From the cell containing the given text, extract its center point as (X, Y) coordinate. 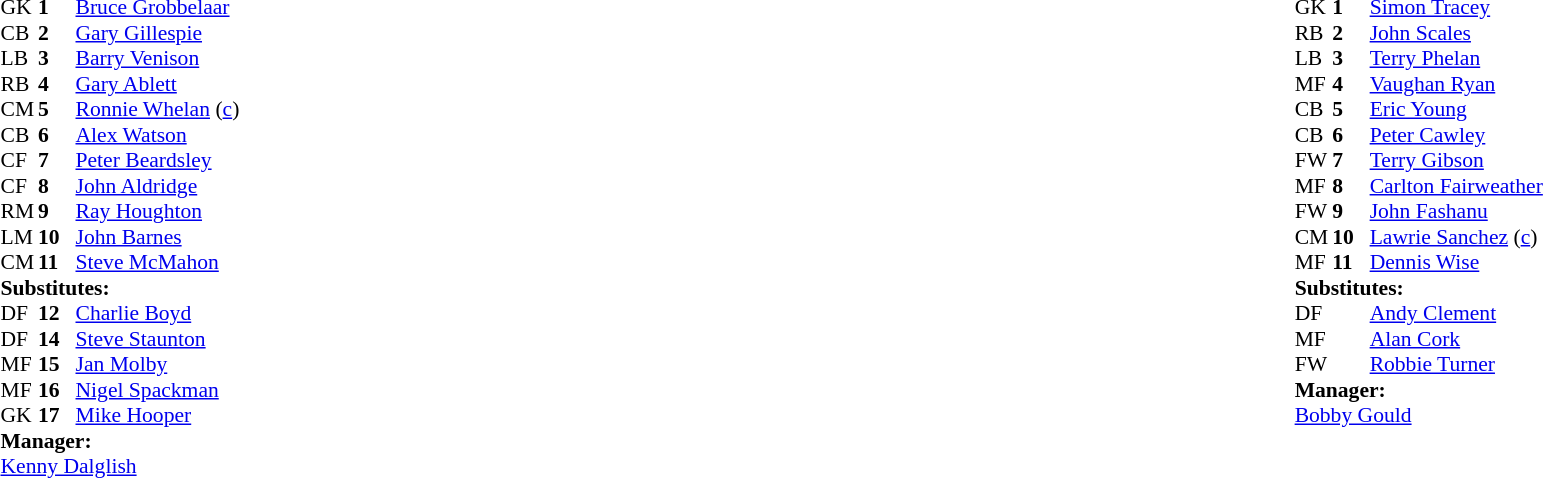
Peter Cawley (1456, 135)
Gary Ablett (158, 84)
Charlie Boyd (158, 313)
Peter Beardsley (158, 161)
Eric Young (1456, 109)
16 (57, 390)
Dennis Wise (1456, 263)
Alan Cork (1456, 339)
Andy Clement (1456, 313)
Jan Molby (158, 365)
Terry Phelan (1456, 59)
John Fashanu (1456, 211)
12 (57, 313)
Ronnie Whelan (c) (158, 109)
GK (19, 415)
John Barnes (158, 237)
Lawrie Sanchez (c) (1456, 237)
LM (19, 237)
Terry Gibson (1456, 161)
Bobby Gould (1419, 415)
Alex Watson (158, 135)
Gary Gillespie (158, 33)
Steve McMahon (158, 263)
15 (57, 365)
Nigel Spackman (158, 390)
RM (19, 211)
Barry Venison (158, 59)
Carlton Fairweather (1456, 186)
John Scales (1456, 33)
Mike Hooper (158, 415)
17 (57, 415)
John Aldridge (158, 186)
Steve Staunton (158, 339)
Ray Houghton (158, 211)
Robbie Turner (1456, 365)
Vaughan Ryan (1456, 84)
14 (57, 339)
